Search for the cell housing the specified text and yield its (X, Y) center coordinate. 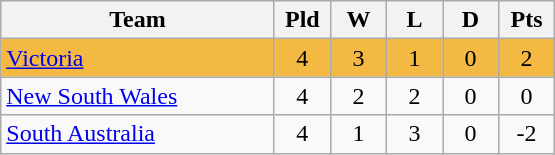
South Australia (138, 134)
D (470, 20)
New South Wales (138, 96)
W (358, 20)
Pld (302, 20)
Victoria (138, 58)
Team (138, 20)
L (414, 20)
-2 (527, 134)
Pts (527, 20)
